Capture the cell that displays the provided text and extract its [x, y] central coordinate. 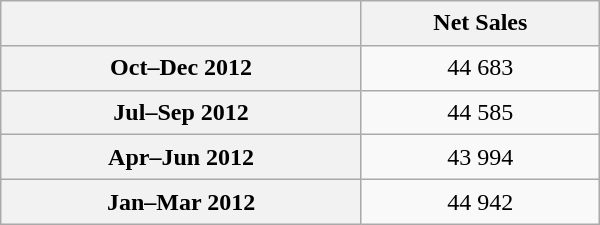
44 942 [480, 202]
44 585 [480, 112]
43 994 [480, 158]
Jan–Mar 2012 [182, 202]
Apr–Jun 2012 [182, 158]
44 683 [480, 68]
Jul–Sep 2012 [182, 112]
Net Sales [480, 24]
Oct–Dec 2012 [182, 68]
